From the cell containing the given text, extract its center point as (x, y) coordinate. 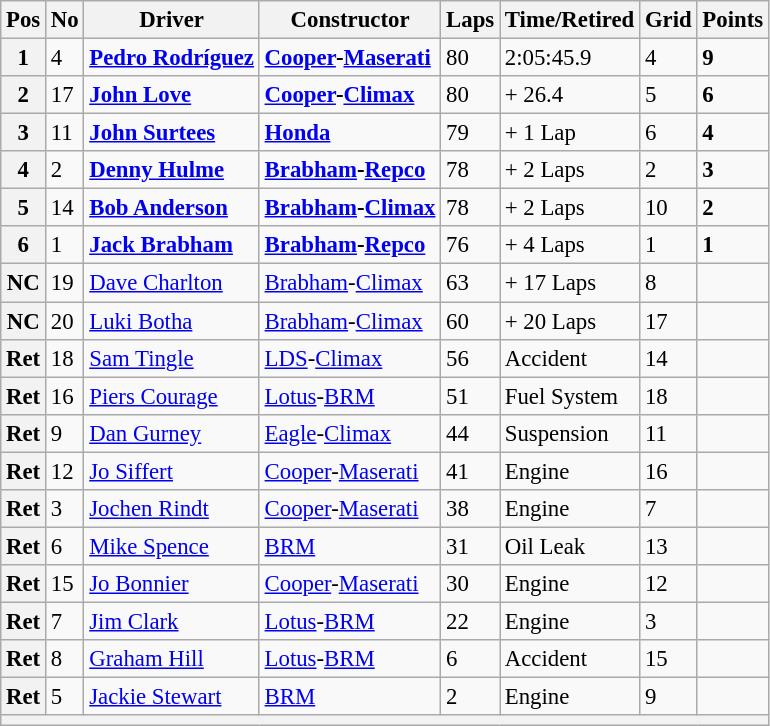
19 (65, 283)
LDS-Climax (350, 358)
Jo Bonnier (172, 584)
22 (470, 621)
30 (470, 584)
41 (470, 471)
79 (470, 133)
10 (668, 208)
76 (470, 245)
Constructor (350, 20)
Luki Botha (172, 321)
Pedro Rodríguez (172, 58)
Sam Tingle (172, 358)
Bob Anderson (172, 208)
Driver (172, 20)
+ 20 Laps (570, 321)
Honda (350, 133)
Eagle-Climax (350, 433)
+ 17 Laps (570, 283)
Oil Leak (570, 546)
38 (470, 509)
51 (470, 396)
Graham Hill (172, 659)
Suspension (570, 433)
63 (470, 283)
John Surtees (172, 133)
+ 4 Laps (570, 245)
Piers Courage (172, 396)
Denny Hulme (172, 170)
Fuel System (570, 396)
20 (65, 321)
Cooper-Climax (350, 95)
13 (668, 546)
Jackie Stewart (172, 697)
Dan Gurney (172, 433)
+ 1 Lap (570, 133)
Laps (470, 20)
+ 26.4 (570, 95)
44 (470, 433)
Dave Charlton (172, 283)
Pos (24, 20)
Time/Retired (570, 20)
2:05:45.9 (570, 58)
Jack Brabham (172, 245)
Points (732, 20)
Jochen Rindt (172, 509)
60 (470, 321)
No (65, 20)
Mike Spence (172, 546)
56 (470, 358)
John Love (172, 95)
Jo Siffert (172, 471)
Jim Clark (172, 621)
Grid (668, 20)
31 (470, 546)
